Capture the cell that displays the provided text and extract its [X, Y] central coordinate. 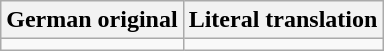
German original [92, 20]
Literal translation [283, 20]
